Output the (x, y) coordinate of the center of the cell containing the given text.  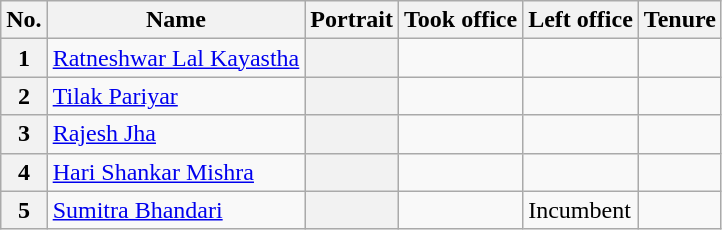
Tenure (680, 20)
Took office (460, 20)
Portrait (352, 20)
Name (176, 20)
5 (24, 210)
Incumbent (581, 210)
Ratneshwar Lal Kayastha (176, 58)
No. (24, 20)
3 (24, 134)
2 (24, 96)
Hari Shankar Mishra (176, 172)
Tilak Pariyar (176, 96)
Rajesh Jha (176, 134)
Left office (581, 20)
1 (24, 58)
Sumitra Bhandari (176, 210)
4 (24, 172)
